Locate the cell with the specified text and output its [x, y] center coordinate. 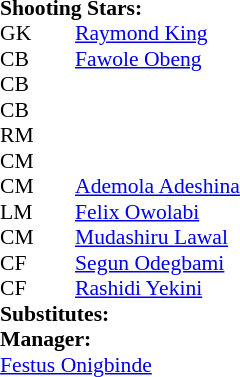
Manager: [120, 339]
RM [19, 135]
Rashidi Yekini [158, 289]
Raymond King [158, 33]
Felix Owolabi [158, 212]
Substitutes: [120, 314]
Ademola Adeshina [158, 187]
Mudashiru Lawal [158, 237]
LM [19, 212]
Fawole Obeng [158, 59]
GK [19, 33]
Segun Odegbami [158, 263]
